Identify which cell holds the provided text, then report its [X, Y] central coordinate. 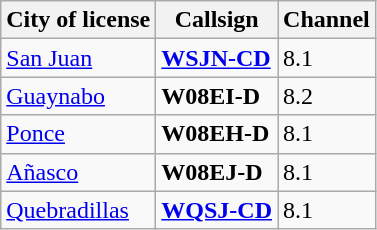
Guaynabo [78, 96]
W08EH-D [217, 134]
Channel [327, 20]
8.2 [327, 96]
W08EI-D [217, 96]
WSJN-CD [217, 58]
City of license [78, 20]
Ponce [78, 134]
W08EJ-D [217, 172]
Quebradillas [78, 210]
Añasco [78, 172]
Callsign [217, 20]
San Juan [78, 58]
WQSJ-CD [217, 210]
